From the cell containing the given text, extract its center point as [x, y] coordinate. 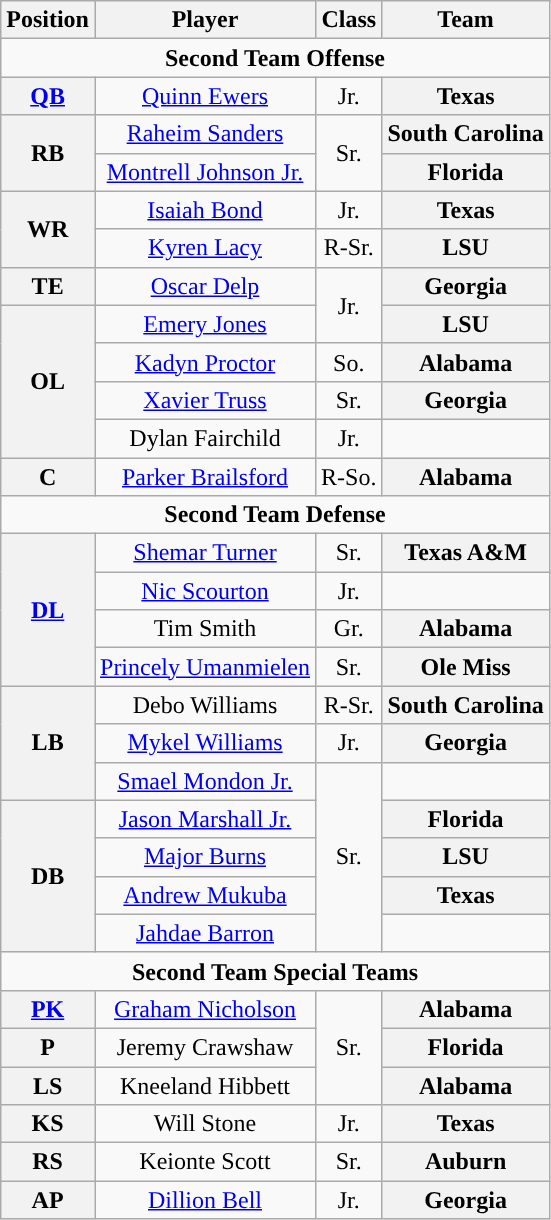
Shemar Turner [204, 553]
Player [204, 20]
LS [48, 1085]
Raheim Sanders [204, 134]
DB [48, 876]
Kneeland Hibbett [204, 1085]
Texas A&M [466, 553]
TE [48, 286]
Second Team Defense [276, 515]
RS [48, 1162]
Kyren Lacy [204, 248]
Montrell Johnson Jr. [204, 172]
Position [48, 20]
DL [48, 610]
Dylan Fairchild [204, 438]
QB [48, 96]
Second Team Special Teams [276, 971]
PK [48, 1009]
Andrew Mukuba [204, 895]
AP [48, 1200]
Nic Scourton [204, 591]
Emery Jones [204, 324]
Isaiah Bond [204, 210]
Gr. [349, 629]
Keionte Scott [204, 1162]
Parker Brailsford [204, 477]
Tim Smith [204, 629]
Debo Williams [204, 705]
Jeremy Crawshaw [204, 1047]
Will Stone [204, 1124]
Dillion Bell [204, 1200]
Jason Marshall Jr. [204, 819]
Jahdae Barron [204, 933]
Team [466, 20]
Auburn [466, 1162]
RB [48, 153]
Second Team Offense [276, 58]
Quinn Ewers [204, 96]
Major Burns [204, 857]
LB [48, 743]
Ole Miss [466, 667]
Mykel Williams [204, 743]
Kadyn Proctor [204, 362]
Class [349, 20]
KS [48, 1124]
So. [349, 362]
Smael Mondon Jr. [204, 781]
Princely Umanmielen [204, 667]
Oscar Delp [204, 286]
C [48, 477]
Graham Nicholson [204, 1009]
R-So. [349, 477]
P [48, 1047]
Xavier Truss [204, 400]
OL [48, 381]
WR [48, 229]
